Locate the cell with the specified text and output its (x, y) center coordinate. 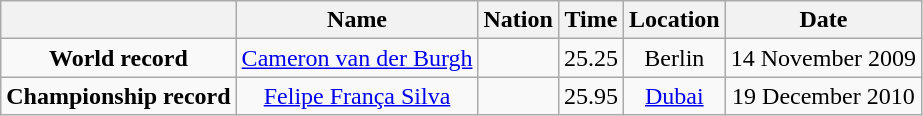
Championship record (118, 96)
Name (357, 20)
25.95 (590, 96)
25.25 (590, 58)
World record (118, 58)
14 November 2009 (823, 58)
Nation (518, 20)
Cameron van der Burgh (357, 58)
19 December 2010 (823, 96)
Location (674, 20)
Berlin (674, 58)
Date (823, 20)
Dubai (674, 96)
Felipe França Silva (357, 96)
Time (590, 20)
